Determine the [x, y] coordinate at the center of the cell enclosing the given text.  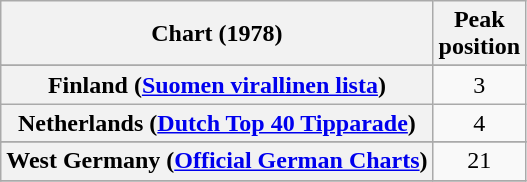
Finland (Suomen virallinen lista) [217, 85]
Chart (1978) [217, 34]
Peakposition [479, 34]
21 [479, 161]
West Germany (Official German Charts) [217, 161]
3 [479, 85]
4 [479, 123]
Netherlands (Dutch Top 40 Tipparade) [217, 123]
